Determine the (x, y) coordinate at the center of the cell enclosing the given text.  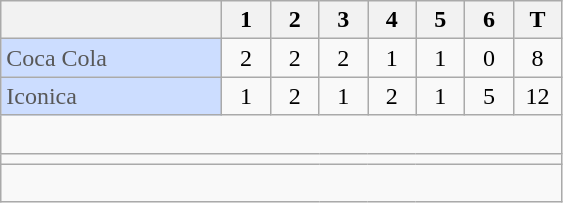
4 (392, 20)
6 (490, 20)
12 (538, 96)
Coca Cola (112, 58)
Iconica (112, 96)
T (538, 20)
0 (490, 58)
3 (344, 20)
8 (538, 58)
